Provide the (X, Y) coordinate of the cell's center where the given text is located.  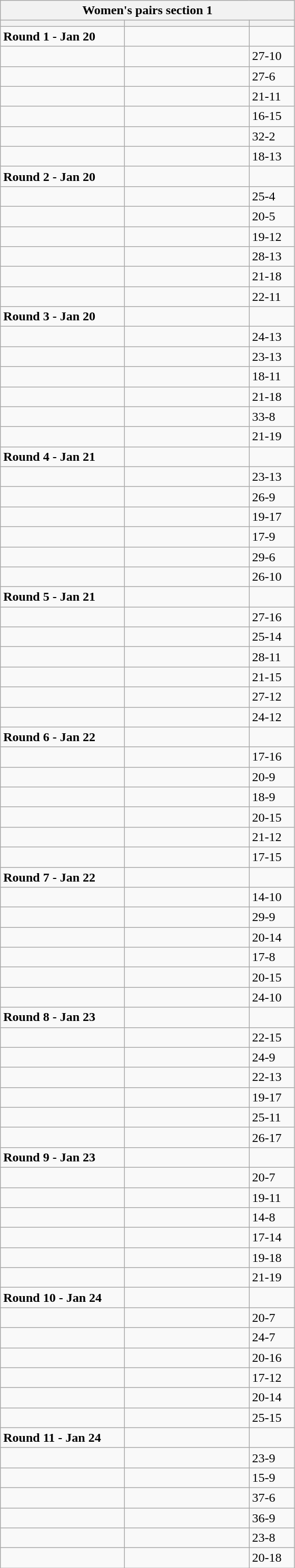
25-14 (272, 637)
Round 10 - Jan 24 (63, 1298)
22-13 (272, 1077)
22-15 (272, 1037)
23-8 (272, 1538)
17-15 (272, 857)
15-9 (272, 1478)
Round 1 - Jan 20 (63, 36)
Round 7 - Jan 22 (63, 877)
17-8 (272, 957)
33-8 (272, 417)
28-11 (272, 657)
14-8 (272, 1218)
Round 2 - Jan 20 (63, 176)
24-12 (272, 717)
Round 8 - Jan 23 (63, 1017)
19-11 (272, 1198)
18-9 (272, 797)
29-6 (272, 557)
27-10 (272, 56)
20-18 (272, 1558)
Round 6 - Jan 22 (63, 737)
21-12 (272, 837)
21-15 (272, 677)
Round 4 - Jan 21 (63, 457)
17-12 (272, 1378)
20-5 (272, 216)
19-18 (272, 1258)
Women's pairs section 1 (147, 11)
23-9 (272, 1458)
25-11 (272, 1117)
25-4 (272, 196)
Round 9 - Jan 23 (63, 1157)
27-12 (272, 697)
18-13 (272, 156)
Round 11 - Jan 24 (63, 1438)
17-9 (272, 537)
24-13 (272, 337)
22-11 (272, 297)
Round 5 - Jan 21 (63, 597)
17-14 (272, 1238)
17-16 (272, 757)
27-16 (272, 617)
37-6 (272, 1498)
25-15 (272, 1418)
Round 3 - Jan 20 (63, 317)
21-11 (272, 96)
24-9 (272, 1057)
24-7 (272, 1338)
18-11 (272, 377)
26-10 (272, 577)
26-9 (272, 497)
26-17 (272, 1137)
20-16 (272, 1358)
27-6 (272, 76)
29-9 (272, 917)
36-9 (272, 1518)
19-12 (272, 236)
16-15 (272, 116)
28-13 (272, 257)
20-9 (272, 777)
32-2 (272, 136)
14-10 (272, 897)
24-10 (272, 997)
